Return the (x, y) coordinate for the center point of the cell that contains the specified text.  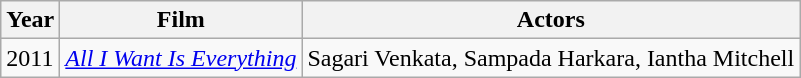
Film (181, 20)
All I Want Is Everything (181, 58)
Year (30, 20)
Actors (551, 20)
2011 (30, 58)
Sagari Venkata, Sampada Harkara, Iantha Mitchell (551, 58)
